Pinpoint the cell where the given text exists, returning its (X, Y) midpoint coordinate. 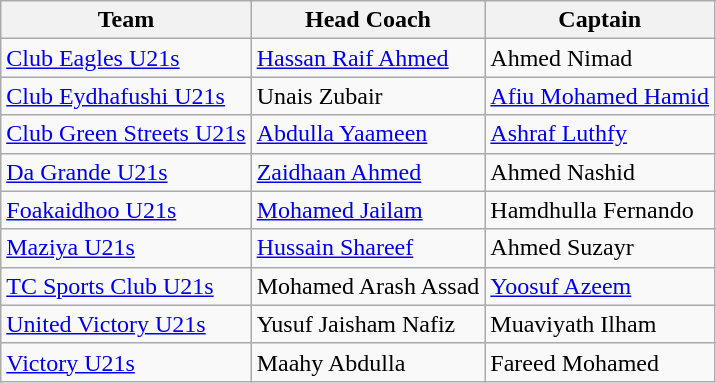
Club Eydhafushi U21s (126, 96)
Team (126, 20)
Maahy Abdulla (368, 362)
Yusuf Jaisham Nafiz (368, 324)
TC Sports Club U21s (126, 286)
Da Grande U21s (126, 172)
Mohamed Jailam (368, 210)
Maziya U21s (126, 248)
Foakaidhoo U21s (126, 210)
United Victory U21s (126, 324)
Muaviyath Ilham (600, 324)
Captain (600, 20)
Ahmed Suzayr (600, 248)
Ahmed Nashid (600, 172)
Afiu Mohamed Hamid (600, 96)
Unais Zubair (368, 96)
Yoosuf Azeem (600, 286)
Club Eagles U21s (126, 58)
Fareed Mohamed (600, 362)
Hussain Shareef (368, 248)
Head Coach (368, 20)
Hamdhulla Fernando (600, 210)
Zaidhaan Ahmed (368, 172)
Ashraf Luthfy (600, 134)
Ahmed Nimad (600, 58)
Abdulla Yaameen (368, 134)
Victory U21s (126, 362)
Mohamed Arash Assad (368, 286)
Hassan Raif Ahmed (368, 58)
Club Green Streets U21s (126, 134)
